Scan for the cell matching the given text and deliver its (X, Y) coordinate at center. 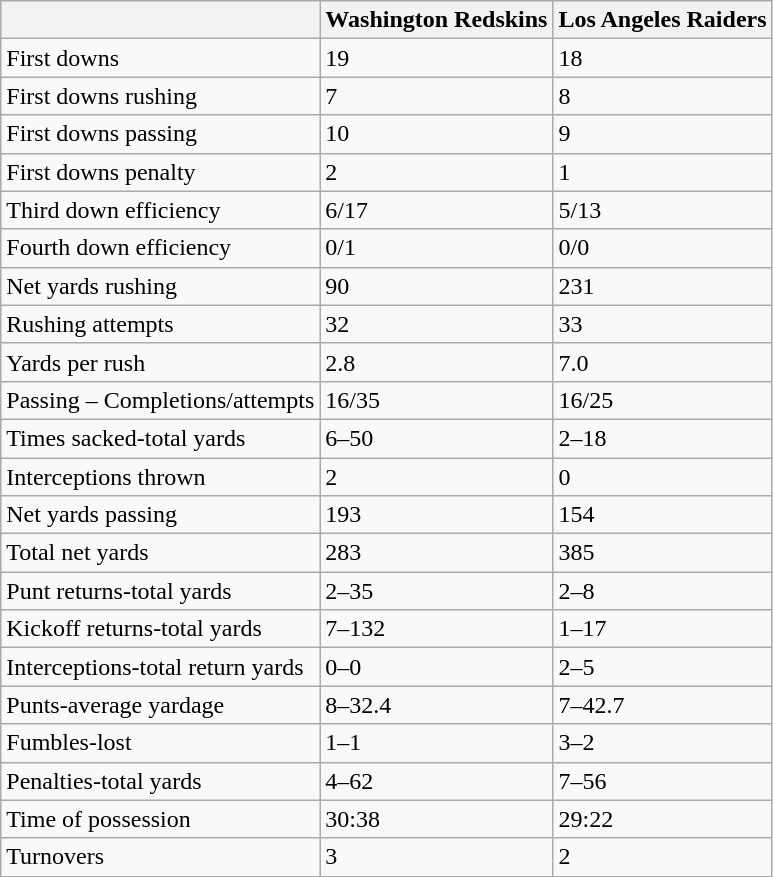
2–35 (436, 591)
Interceptions-total return yards (160, 667)
283 (436, 553)
7–42.7 (662, 705)
Los Angeles Raiders (662, 20)
18 (662, 58)
7–56 (662, 781)
30:38 (436, 819)
Punts-average yardage (160, 705)
3 (436, 857)
19 (436, 58)
7 (436, 96)
1 (662, 172)
Total net yards (160, 553)
7–132 (436, 629)
5/13 (662, 210)
3–2 (662, 743)
154 (662, 515)
2–8 (662, 591)
32 (436, 324)
8 (662, 96)
0/0 (662, 248)
33 (662, 324)
2.8 (436, 362)
Net yards passing (160, 515)
First downs penalty (160, 172)
1–1 (436, 743)
Net yards rushing (160, 286)
1–17 (662, 629)
Rushing attempts (160, 324)
Times sacked-total yards (160, 438)
16/25 (662, 400)
10 (436, 134)
9 (662, 134)
First downs passing (160, 134)
0/1 (436, 248)
Fumbles-lost (160, 743)
2–5 (662, 667)
First downs rushing (160, 96)
6/17 (436, 210)
2–18 (662, 438)
Kickoff returns-total yards (160, 629)
Passing – Completions/attempts (160, 400)
385 (662, 553)
7.0 (662, 362)
0 (662, 477)
4–62 (436, 781)
8–32.4 (436, 705)
6–50 (436, 438)
Interceptions thrown (160, 477)
29:22 (662, 819)
Punt returns-total yards (160, 591)
Penalties-total yards (160, 781)
Washington Redskins (436, 20)
Turnovers (160, 857)
193 (436, 515)
0–0 (436, 667)
Time of possession (160, 819)
90 (436, 286)
Third down efficiency (160, 210)
16/35 (436, 400)
First downs (160, 58)
Yards per rush (160, 362)
Fourth down efficiency (160, 248)
231 (662, 286)
